Capture the cell that displays the provided text and extract its [X, Y] central coordinate. 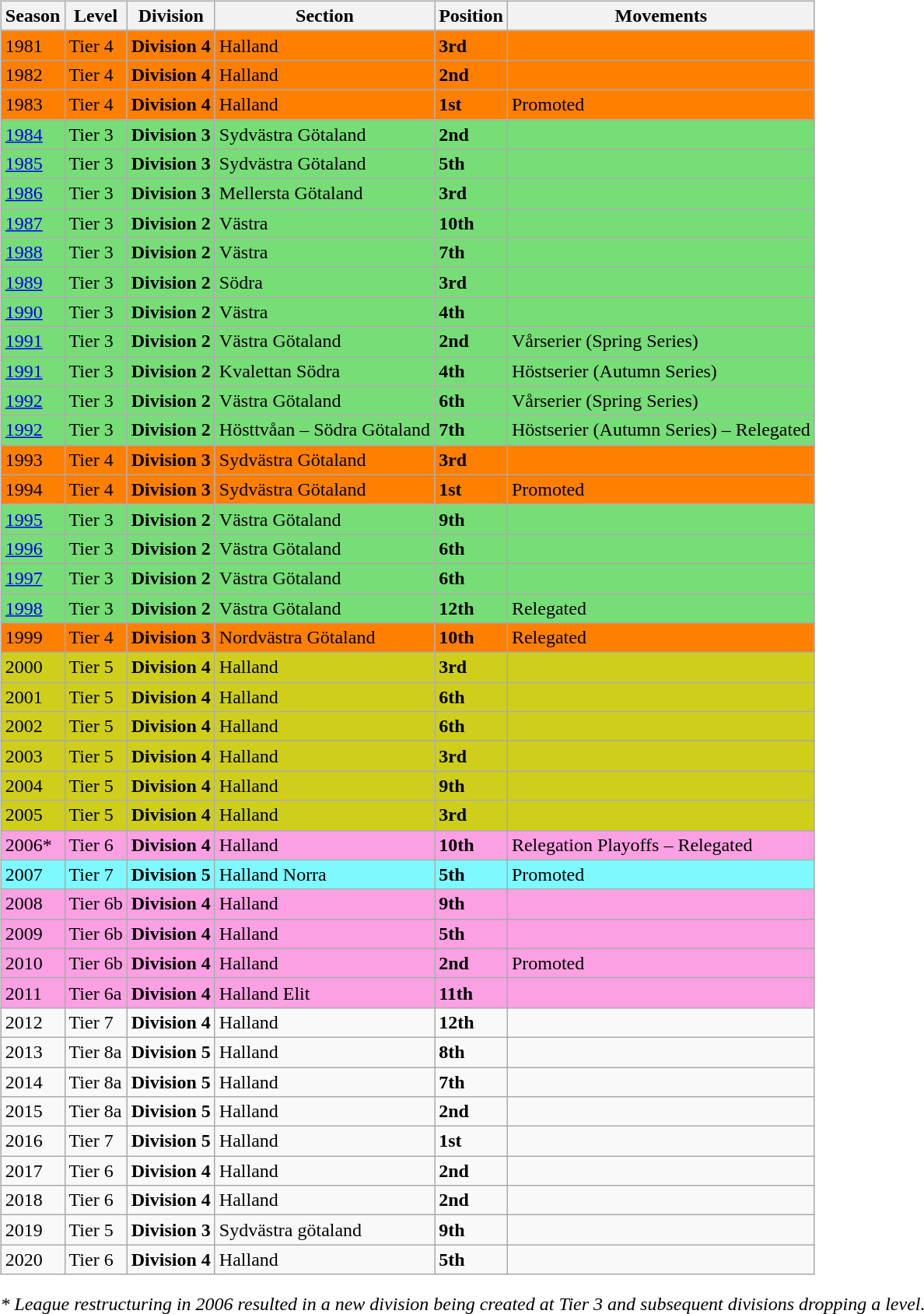
2014 [33, 1082]
1988 [33, 253]
1984 [33, 135]
Movements [661, 16]
2020 [33, 1260]
Mellersta Götaland [324, 194]
2000 [33, 668]
2016 [33, 1141]
Sydvästra götaland [324, 1230]
11th [471, 993]
1994 [33, 489]
1998 [33, 608]
1986 [33, 194]
Höstserier (Autumn Series) – Relegated [661, 430]
2018 [33, 1200]
1995 [33, 519]
Level [96, 16]
2010 [33, 963]
Tier 6a [96, 993]
1989 [33, 282]
1997 [33, 578]
2007 [33, 874]
Division [171, 16]
Section [324, 16]
1981 [33, 45]
Relegation Playoffs – Relegated [661, 845]
2015 [33, 1112]
1996 [33, 548]
2017 [33, 1171]
2011 [33, 993]
1990 [33, 312]
Nordvästra Götaland [324, 638]
1999 [33, 638]
2012 [33, 1022]
2008 [33, 904]
8th [471, 1052]
1982 [33, 75]
2003 [33, 756]
2005 [33, 815]
1983 [33, 104]
Season [33, 16]
Hösttvåan – Södra Götaland [324, 430]
2006* [33, 845]
Kvalettan Södra [324, 371]
2001 [33, 697]
Höstserier (Autumn Series) [661, 371]
2004 [33, 786]
2019 [33, 1230]
2009 [33, 934]
Halland Norra [324, 874]
2002 [33, 727]
2013 [33, 1052]
1987 [33, 223]
Halland Elit [324, 993]
Position [471, 16]
Södra [324, 282]
1985 [33, 164]
1993 [33, 460]
